Find where the given text appears and provide that cell's center as [x, y] coordinate. 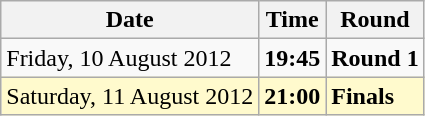
Round [375, 20]
19:45 [292, 58]
Saturday, 11 August 2012 [130, 96]
Friday, 10 August 2012 [130, 58]
Round 1 [375, 58]
21:00 [292, 96]
Finals [375, 96]
Time [292, 20]
Date [130, 20]
